From the cell containing the given text, extract its center point as [x, y] coordinate. 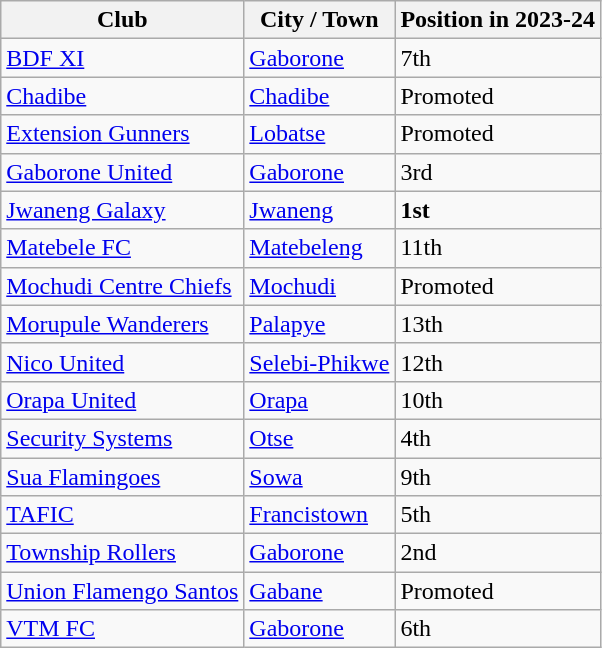
VTM FC [122, 629]
Francistown [320, 515]
1st [498, 210]
Position in 2023-24 [498, 20]
Jwaneng Galaxy [122, 210]
Lobatse [320, 134]
Palapye [320, 324]
12th [498, 362]
Mochudi Centre Chiefs [122, 286]
Sua Flamingoes [122, 477]
Club [122, 20]
10th [498, 400]
Sowa [320, 477]
11th [498, 248]
Union Flamengo Santos [122, 591]
Gaborone United [122, 172]
Gabane [320, 591]
3rd [498, 172]
Orapa [320, 400]
Matebeleng [320, 248]
City / Town [320, 20]
5th [498, 515]
Mochudi [320, 286]
Extension Gunners [122, 134]
4th [498, 438]
Otse [320, 438]
Orapa United [122, 400]
9th [498, 477]
13th [498, 324]
7th [498, 58]
Jwaneng [320, 210]
Selebi-Phikwe [320, 362]
2nd [498, 553]
TAFIC [122, 515]
Morupule Wanderers [122, 324]
BDF XI [122, 58]
6th [498, 629]
Township Rollers [122, 553]
Nico United [122, 362]
Matebele FC [122, 248]
Security Systems [122, 438]
